Pinpoint the cell where the given text exists, returning its [x, y] midpoint coordinate. 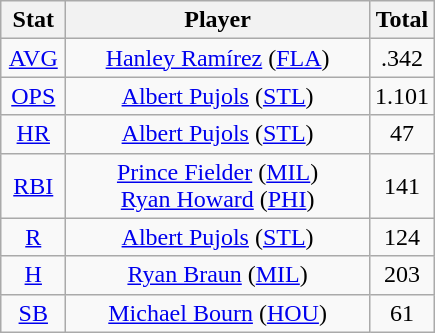
HR [34, 134]
141 [402, 186]
H [34, 275]
1.101 [402, 96]
203 [402, 275]
RBI [34, 186]
AVG [34, 58]
Prince Fielder (MIL)Ryan Howard (PHI) [218, 186]
Stat [34, 20]
Michael Bourn (HOU) [218, 313]
47 [402, 134]
Player [218, 20]
SB [34, 313]
R [34, 237]
.342 [402, 58]
OPS [34, 96]
Ryan Braun (MIL) [218, 275]
124 [402, 237]
Total [402, 20]
61 [402, 313]
Hanley Ramírez (FLA) [218, 58]
